Return (X, Y) of the center of cell containing provided text 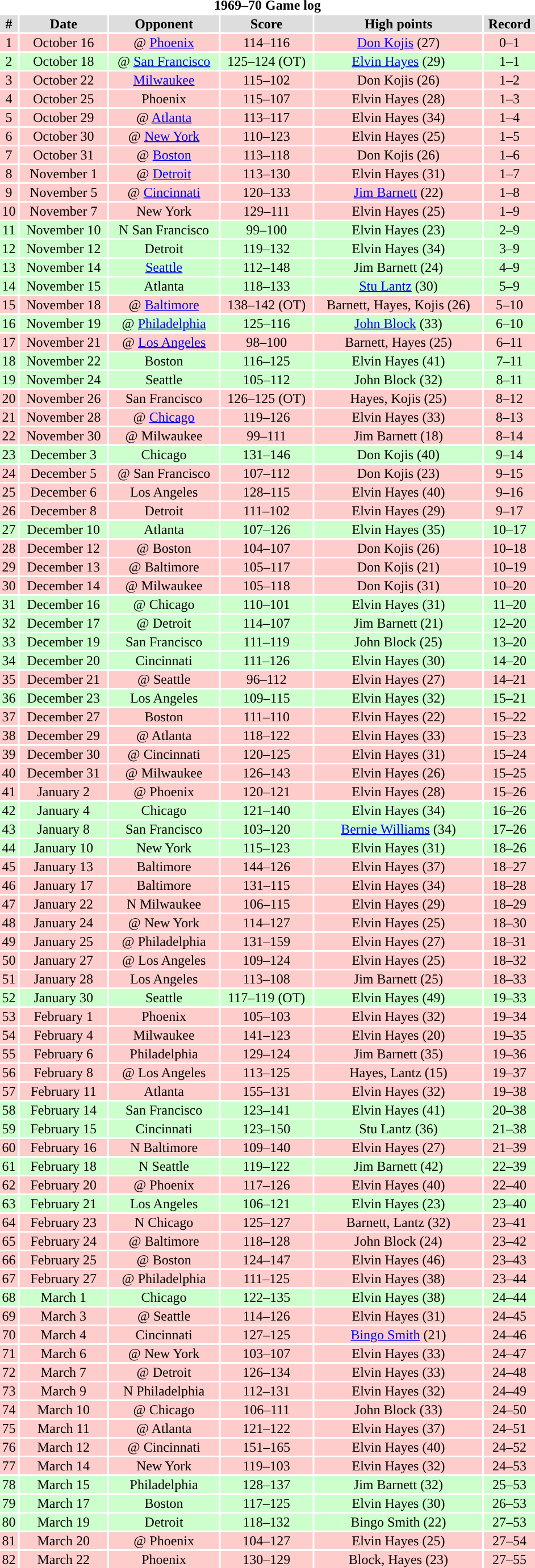
96–112 (267, 679)
10–19 (509, 567)
Jim Barnett (22) (399, 192)
N San Francisco (164, 230)
24–50 (509, 1410)
64 (9, 1222)
0–1 (509, 43)
116–125 (267, 361)
December 17 (64, 623)
51 (9, 979)
50 (9, 960)
27 (9, 529)
113–125 (267, 1073)
111–102 (267, 511)
January 10 (64, 848)
Elvin Hayes (26) (399, 773)
Bingo Smith (22) (399, 1522)
123–141 (267, 1110)
155–131 (267, 1091)
December 12 (64, 548)
119–103 (267, 1466)
February 4 (64, 1035)
22 (9, 436)
42 (9, 810)
March 4 (64, 1335)
November 14 (64, 267)
18 (9, 361)
February 23 (64, 1222)
24–51 (509, 1428)
January 4 (64, 810)
11–20 (509, 604)
141–123 (267, 1035)
Hayes, Kojis (25) (399, 398)
45 (9, 867)
October 16 (64, 43)
123–150 (267, 1129)
8–14 (509, 436)
N Baltimore (164, 1147)
109–115 (267, 698)
118–128 (267, 1241)
N Chicago (164, 1222)
78 (9, 1485)
35 (9, 679)
October 18 (64, 61)
3 (9, 80)
16–26 (509, 810)
6–10 (509, 323)
January 8 (64, 829)
39 (9, 754)
30 (9, 586)
128–115 (267, 492)
March 14 (64, 1466)
January 17 (64, 885)
Jim Barnett (18) (399, 436)
119–132 (267, 249)
March 1 (64, 1297)
23–40 (509, 1204)
105–112 (267, 380)
113–108 (267, 979)
December 6 (64, 492)
107–112 (267, 473)
24–46 (509, 1335)
98–100 (267, 342)
Elvin Hayes (49) (399, 998)
18–29 (509, 904)
37 (9, 717)
128–137 (267, 1485)
105–118 (267, 586)
October 22 (64, 80)
December 3 (64, 455)
57 (9, 1091)
January 30 (64, 998)
112–131 (267, 1391)
24–45 (509, 1316)
74 (9, 1410)
119–126 (267, 417)
4 (9, 99)
129–124 (267, 1054)
138–142 (OT) (267, 305)
44 (9, 848)
February 16 (64, 1147)
111–125 (267, 1279)
9–14 (509, 455)
19–35 (509, 1035)
14 (9, 286)
January 25 (64, 941)
1–7 (509, 174)
Barnett, Hayes, Kojis (26) (399, 305)
117–119 (OT) (267, 998)
56 (9, 1073)
126–143 (267, 773)
59 (9, 1129)
December 31 (64, 773)
10–20 (509, 586)
25–53 (509, 1485)
24–48 (509, 1372)
113–118 (267, 155)
John Block (24) (399, 1241)
114–127 (267, 923)
Jim Barnett (21) (399, 623)
113–117 (267, 117)
15–23 (509, 735)
Don Kojis (21) (399, 567)
Bingo Smith (21) (399, 1335)
February 18 (64, 1166)
27–55 (509, 1559)
120–133 (267, 192)
1–5 (509, 136)
27–53 (509, 1522)
Elvin Hayes (20) (399, 1035)
Don Kojis (27) (399, 43)
118–122 (267, 735)
Barnett, Hayes (25) (399, 342)
6–11 (509, 342)
111–110 (267, 717)
March 19 (64, 1522)
27–54 (509, 1541)
113–130 (267, 174)
71 (9, 1353)
9–17 (509, 511)
2–9 (509, 230)
12–20 (509, 623)
February 8 (64, 1073)
February 20 (64, 1185)
October 31 (64, 155)
1–8 (509, 192)
November 26 (64, 398)
12 (9, 249)
March 3 (64, 1316)
6 (9, 136)
November 7 (64, 211)
John Block (32) (399, 380)
19–36 (509, 1054)
28 (9, 548)
121–122 (267, 1428)
February 11 (64, 1091)
24–47 (509, 1353)
119–122 (267, 1166)
17–26 (509, 829)
80 (9, 1522)
72 (9, 1372)
December 5 (64, 473)
Stu Lantz (30) (399, 286)
2 (9, 61)
14–20 (509, 661)
February 14 (64, 1110)
7 (9, 155)
58 (9, 1110)
126–134 (267, 1372)
69 (9, 1316)
Hayes, Lantz (15) (399, 1073)
19–37 (509, 1073)
N Seattle (164, 1166)
103–107 (267, 1353)
115–107 (267, 99)
106–115 (267, 904)
24 (9, 473)
11 (9, 230)
March 7 (64, 1372)
79 (9, 1503)
26 (9, 511)
January 2 (64, 792)
December 19 (64, 642)
October 30 (64, 136)
125–127 (267, 1222)
52 (9, 998)
104–127 (267, 1541)
March 9 (64, 1391)
Don Kojis (23) (399, 473)
November 19 (64, 323)
124–147 (267, 1260)
125–124 (OT) (267, 61)
March 6 (64, 1353)
109–124 (267, 960)
N Milwaukee (164, 904)
Elvin Hayes (22) (399, 717)
March 11 (64, 1428)
47 (9, 904)
1–9 (509, 211)
25 (9, 492)
February 27 (64, 1279)
18–31 (509, 941)
13 (9, 267)
9–15 (509, 473)
Jim Barnett (32) (399, 1485)
66 (9, 1260)
20–38 (509, 1110)
121–140 (267, 810)
8–12 (509, 398)
46 (9, 885)
75 (9, 1428)
# (9, 24)
November 10 (64, 230)
112–148 (267, 267)
Block, Hayes (23) (399, 1559)
55 (9, 1054)
November 12 (64, 249)
Opponent (164, 24)
18–30 (509, 923)
5 (9, 117)
127–125 (267, 1335)
December 10 (64, 529)
December 20 (64, 661)
67 (9, 1279)
21–38 (509, 1129)
29 (9, 567)
Date (64, 24)
5–9 (509, 286)
40 (9, 773)
February 6 (64, 1054)
Score (267, 24)
49 (9, 941)
18–32 (509, 960)
24–44 (509, 1297)
March 15 (64, 1485)
November 22 (64, 361)
68 (9, 1297)
15–21 (509, 698)
22–40 (509, 1185)
February 24 (64, 1241)
131–115 (267, 885)
77 (9, 1466)
53 (9, 1016)
December 14 (64, 586)
1–3 (509, 99)
Jim Barnett (25) (399, 979)
October 29 (64, 117)
144–126 (267, 867)
March 12 (64, 1447)
33 (9, 642)
7–11 (509, 361)
15–22 (509, 717)
N Philadelphia (164, 1391)
8–11 (509, 380)
21 (9, 417)
Jim Barnett (35) (399, 1054)
61 (9, 1166)
December 23 (64, 698)
117–126 (267, 1185)
January 28 (64, 979)
January 27 (64, 960)
Don Kojis (31) (399, 586)
76 (9, 1447)
105–117 (267, 567)
20 (9, 398)
54 (9, 1035)
115–102 (267, 80)
23–41 (509, 1222)
18–27 (509, 867)
151–165 (267, 1447)
110–101 (267, 604)
103–120 (267, 829)
23–43 (509, 1260)
December 21 (64, 679)
15–26 (509, 792)
36 (9, 698)
26–53 (509, 1503)
81 (9, 1541)
120–125 (267, 754)
114–116 (267, 43)
February 1 (64, 1016)
109–140 (267, 1147)
1–6 (509, 155)
31 (9, 604)
15 (9, 305)
19–33 (509, 998)
120–121 (267, 792)
23–44 (509, 1279)
82 (9, 1559)
129–111 (267, 211)
December 29 (64, 735)
1–2 (509, 80)
10 (9, 211)
99–111 (267, 436)
Bernie Williams (34) (399, 829)
24–49 (509, 1391)
8 (9, 174)
105–103 (267, 1016)
December 16 (64, 604)
117–125 (267, 1503)
41 (9, 792)
January 22 (64, 904)
November 30 (64, 436)
99–100 (267, 230)
15–24 (509, 754)
Record (509, 24)
19–34 (509, 1016)
21–39 (509, 1147)
March 17 (64, 1503)
114–107 (267, 623)
60 (9, 1147)
November 5 (64, 192)
December 30 (64, 754)
High points (399, 24)
February 25 (64, 1260)
Don Kojis (40) (399, 455)
March 22 (64, 1559)
125–116 (267, 323)
5–10 (509, 305)
November 21 (64, 342)
Barnett, Lantz (32) (399, 1222)
9–16 (509, 492)
Elvin Hayes (35) (399, 529)
19 (9, 380)
131–159 (267, 941)
65 (9, 1241)
115–123 (267, 848)
Stu Lantz (36) (399, 1129)
118–132 (267, 1522)
February 15 (64, 1129)
1–1 (509, 61)
December 13 (64, 567)
4–9 (509, 267)
114–126 (267, 1316)
130–129 (267, 1559)
22–39 (509, 1166)
November 28 (64, 417)
January 13 (64, 867)
13–20 (509, 642)
126–125 (OT) (267, 398)
131–146 (267, 455)
1 (9, 43)
17 (9, 342)
118–133 (267, 286)
111–119 (267, 642)
November 24 (64, 380)
107–126 (267, 529)
18–26 (509, 848)
70 (9, 1335)
18–33 (509, 979)
Jim Barnett (24) (399, 267)
October 25 (64, 99)
15–25 (509, 773)
48 (9, 923)
38 (9, 735)
110–123 (267, 136)
February 21 (64, 1204)
December 27 (64, 717)
24–52 (509, 1447)
122–135 (267, 1297)
63 (9, 1204)
24–53 (509, 1466)
106–121 (267, 1204)
10–18 (509, 548)
1–4 (509, 117)
104–107 (267, 548)
November 18 (64, 305)
Elvin Hayes (46) (399, 1260)
March 20 (64, 1541)
10–17 (509, 529)
November 15 (64, 286)
3–9 (509, 249)
62 (9, 1185)
16 (9, 323)
December 8 (64, 511)
73 (9, 1391)
March 10 (64, 1410)
19–38 (509, 1091)
23 (9, 455)
Jim Barnett (42) (399, 1166)
34 (9, 661)
14–21 (509, 679)
106–111 (267, 1410)
43 (9, 829)
November 1 (64, 174)
John Block (25) (399, 642)
111–126 (267, 661)
18–28 (509, 885)
January 24 (64, 923)
23–42 (509, 1241)
9 (9, 192)
8–13 (509, 417)
32 (9, 623)
